Return (X, Y) of the center of cell containing provided text 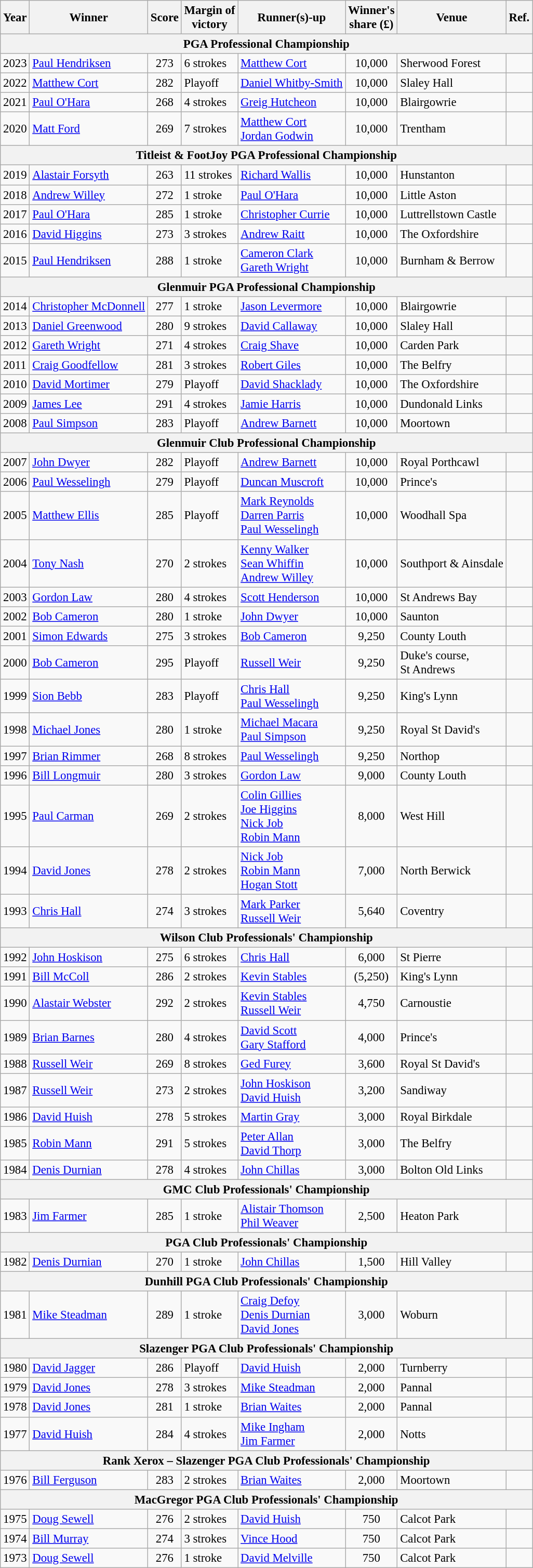
Craig Defoy Denis Durnian David Jones (292, 1315)
Jason Levermore (292, 307)
Richard Wallis (292, 175)
Sion Bebb (89, 696)
Kevin Stables (292, 977)
1973 (15, 1558)
8,000 (371, 817)
Vince Hood (292, 1538)
2012 (15, 346)
Paul Simpson (89, 423)
1994 (15, 871)
Duke's course,St Andrews (452, 663)
GMC Club Professionals' Championship (266, 1189)
1998 (15, 729)
Royal Porthcawl (452, 462)
Saunton (452, 616)
Brian Rimmer (89, 756)
St Andrews Bay (452, 597)
1982 (15, 1262)
David Melville (292, 1558)
Colin Gillies Joe Higgins Nick Job Robin Mann (292, 817)
Venue (452, 18)
Runner(s)-up (292, 18)
Bill Murray (89, 1538)
Mark Parker Russell Weir (292, 911)
Woburn (452, 1315)
1984 (15, 1170)
Slazenger PGA Club Professionals' Championship (266, 1349)
1975 (15, 1519)
Ged Furey (292, 1064)
St Pierre (452, 958)
Matthew Cort Jordan Godwin (292, 129)
284 (165, 1434)
Kevin Stables Russell Weir (292, 1004)
1974 (15, 1538)
2005 (15, 516)
5,640 (371, 911)
Ref. (519, 18)
Wilson Club Professionals' Championship (266, 938)
1978 (15, 1407)
Paul Carman (89, 817)
Craig Goodfellow (89, 365)
Christopher McDonnell (89, 307)
Heaton Park (452, 1216)
Little Aston (452, 195)
Rank Xerox – Slazenger PGA Club Professionals' Championship (266, 1460)
Royal Birkdale (452, 1117)
1986 (15, 1117)
271 (165, 346)
288 (165, 260)
West Hill (452, 817)
Glenmuir PGA Professional Championship (266, 287)
David Scott Gary Stafford (292, 1037)
Gareth Wright (89, 346)
292 (165, 1004)
Matthew Ellis (89, 516)
4,750 (371, 1004)
11 strokes (210, 175)
Greig Hutcheon (292, 102)
Trentham (452, 129)
2009 (15, 404)
1988 (15, 1064)
1995 (15, 817)
Kenny Walker Sean Whiffin Andrew Willey (292, 563)
3,600 (371, 1064)
Dunhill PGA Club Professionals' Championship (266, 1282)
Robin Mann (89, 1143)
2019 (15, 175)
Margin ofvictory (210, 18)
263 (165, 175)
289 (165, 1315)
Sherwood Forest (452, 63)
Michael Jones (89, 729)
2010 (15, 384)
Carnoustie (452, 1004)
1,500 (371, 1262)
Luttrellstown Castle (452, 214)
Matt Ford (89, 129)
1983 (15, 1216)
Jamie Harris (292, 404)
1999 (15, 696)
David Jagger (89, 1368)
2022 (15, 83)
2017 (15, 214)
Score (165, 18)
Bill McColl (89, 977)
Notts (452, 1434)
2008 (15, 423)
Tony Nash (89, 563)
6,000 (371, 958)
North Berwick (452, 871)
Mike Ingham Jim Farmer (292, 1434)
James Lee (89, 404)
2001 (15, 636)
Daniel Whitby-Smith (292, 83)
2006 (15, 482)
Cameron Clark Gareth Wright (292, 260)
9,000 (371, 776)
7,000 (371, 871)
1992 (15, 958)
PGA Professional Championship (266, 44)
Winner'sshare (£) (371, 18)
Burnham & Berrow (452, 260)
4,000 (371, 1037)
Southport & Ainsdale (452, 563)
Winner (89, 18)
1987 (15, 1090)
2002 (15, 616)
Daniel Greenwood (89, 326)
2011 (15, 365)
PGA Club Professionals' Championship (266, 1242)
Carden Park (452, 346)
3,200 (371, 1090)
1976 (15, 1480)
David Shacklady (292, 384)
MacGregor PGA Club Professionals' Championship (266, 1499)
David Higgins (89, 234)
2016 (15, 234)
Simon Edwards (89, 636)
2000 (15, 663)
Sandiway (452, 1090)
Duncan Muscroft (292, 482)
Nick Job Robin Mann Hogan Stott (292, 871)
(5,250) (371, 977)
Martin Gray (292, 1117)
2004 (15, 563)
1980 (15, 1368)
Scott Henderson (292, 597)
David Mortimer (89, 384)
Dundonald Links (452, 404)
1997 (15, 756)
Andrew Raitt (292, 234)
Northop (452, 756)
1979 (15, 1388)
1985 (15, 1143)
David Callaway (292, 326)
Bolton Old Links (452, 1170)
Alastair Webster (89, 1004)
Titleist & FootJoy PGA Professional Championship (266, 155)
Mark Reynolds Darren Parris Paul Wesselingh (292, 516)
Turnberry (452, 1368)
1996 (15, 776)
2,500 (371, 1216)
1977 (15, 1434)
2014 (15, 307)
2020 (15, 129)
Coventry (452, 911)
295 (165, 663)
2003 (15, 597)
1981 (15, 1315)
Peter Allan David Thorp (292, 1143)
Andrew Willey (89, 195)
Bill Longmuir (89, 776)
1990 (15, 1004)
Craig Shave (292, 346)
2007 (15, 462)
2023 (15, 63)
Bill Ferguson (89, 1480)
277 (165, 307)
272 (165, 195)
Hunstanton (452, 175)
Christopher Currie (292, 214)
Brian Barnes (89, 1037)
7 strokes (210, 129)
Chris Hall Paul Wesselingh (292, 696)
Glenmuir Club Professional Championship (266, 443)
2021 (15, 102)
Robert Giles (292, 365)
1989 (15, 1037)
2018 (15, 195)
Woodhall Spa (452, 516)
Michael Macara Paul Simpson (292, 729)
Alistair Thomson Phil Weaver (292, 1216)
John Hoskison (89, 958)
2015 (15, 260)
2013 (15, 326)
Hill Valley (452, 1262)
1991 (15, 977)
Alastair Forsyth (89, 175)
Jim Farmer (89, 1216)
Year (15, 18)
John Hoskison David Huish (292, 1090)
1993 (15, 911)
9 strokes (210, 326)
